Capture the cell that displays the provided text and extract its (X, Y) central coordinate. 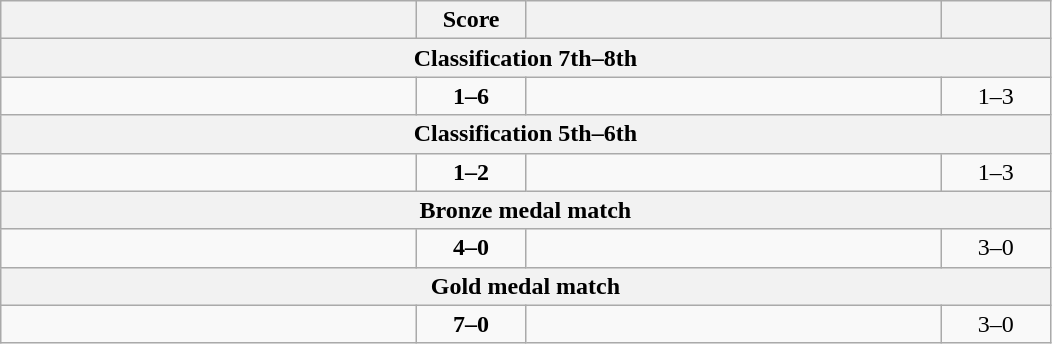
Classification 7th–8th (526, 58)
7–0 (472, 324)
Score (472, 20)
Bronze medal match (526, 210)
1–2 (472, 172)
Gold medal match (526, 286)
1–6 (472, 96)
4–0 (472, 248)
Classification 5th–6th (526, 134)
